Extract the [X, Y] coordinate from the center of the cell holding the provided text.  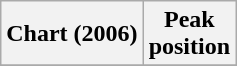
Chart (2006) [72, 34]
Peakposition [189, 34]
